Extract the [x, y] coordinate from the center of the cell holding the provided text.  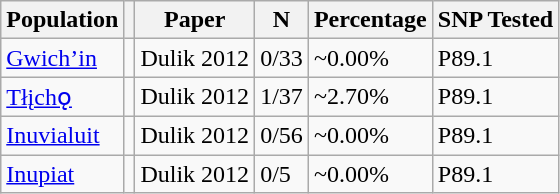
0/5 [282, 173]
N [282, 20]
SNP Tested [495, 20]
Gwich’in [62, 58]
Paper [195, 20]
Percentage [370, 20]
Inupiat [62, 173]
Population [62, 20]
~2.70% [370, 97]
Tłįchǫ [62, 97]
0/33 [282, 58]
Inuvialuit [62, 135]
1/37 [282, 97]
0/56 [282, 135]
